Extract the [X, Y] coordinate from the center of the cell holding the provided text.  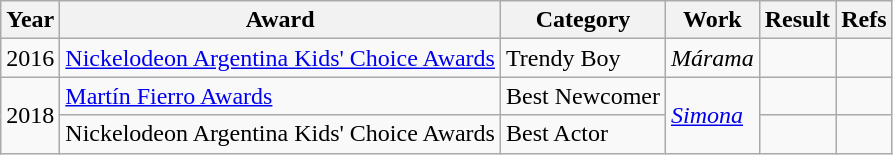
Award [280, 20]
Trendy Boy [582, 58]
2018 [30, 115]
Márama [713, 58]
Martín Fierro Awards [280, 96]
Best Actor [582, 134]
2016 [30, 58]
Category [582, 20]
Refs [864, 20]
Best Newcomer [582, 96]
Year [30, 20]
Result [797, 20]
Work [713, 20]
Simona [713, 115]
